Return (X, Y) of the center of cell containing provided text 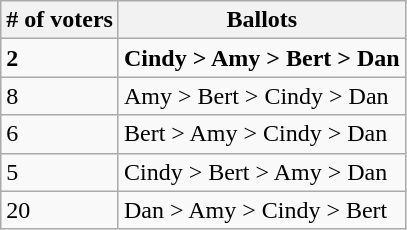
6 (60, 134)
Cindy > Amy > Bert > Dan (262, 58)
Dan > Amy > Cindy > Bert (262, 210)
20 (60, 210)
# of voters (60, 20)
8 (60, 96)
Cindy > Bert > Amy > Dan (262, 172)
2 (60, 58)
Amy > Bert > Cindy > Dan (262, 96)
Bert > Amy > Cindy > Dan (262, 134)
5 (60, 172)
Ballots (262, 20)
